Detect which cell encompasses the target text, then output its [X, Y] center coordinate. 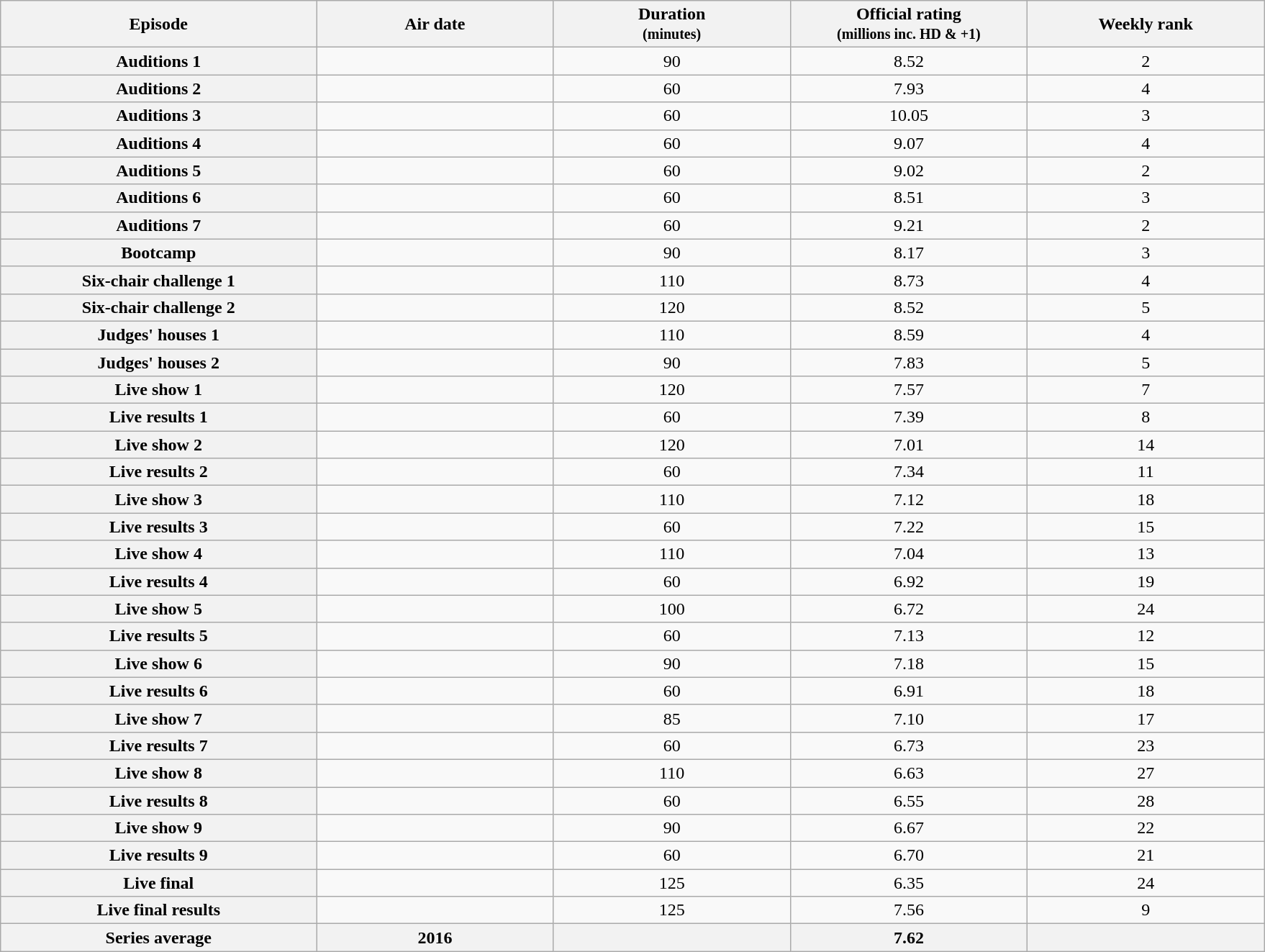
Episode [158, 24]
Live show 2 [158, 445]
Live show 1 [158, 390]
23 [1146, 745]
Live final results [158, 910]
Live results 4 [158, 581]
9.21 [908, 225]
Live results 3 [158, 527]
Air date [435, 24]
Live show 8 [158, 773]
6.55 [908, 801]
Live results 5 [158, 636]
8.73 [908, 280]
7.22 [908, 527]
Six-chair challenge 2 [158, 307]
7.01 [908, 445]
21 [1146, 856]
Live results 6 [158, 691]
Series average [158, 938]
9 [1146, 910]
7.93 [908, 89]
Auditions 4 [158, 143]
6.63 [908, 773]
7.34 [908, 472]
6.67 [908, 828]
Weekly rank [1146, 24]
Live results 2 [158, 472]
7.39 [908, 417]
12 [1146, 636]
6.91 [908, 691]
Auditions 5 [158, 171]
2016 [435, 938]
Judges' houses 2 [158, 362]
7.62 [908, 938]
Live final [158, 883]
7.10 [908, 718]
14 [1146, 445]
6.35 [908, 883]
8 [1146, 417]
Live show 7 [158, 718]
100 [672, 609]
22 [1146, 828]
8.51 [908, 198]
Auditions 2 [158, 89]
Auditions 1 [158, 61]
27 [1146, 773]
6.70 [908, 856]
Live results 7 [158, 745]
85 [672, 718]
6.73 [908, 745]
Live show 4 [158, 554]
Bootcamp [158, 253]
7.18 [908, 663]
6.92 [908, 581]
28 [1146, 801]
Live show 6 [158, 663]
7 [1146, 390]
Auditions 6 [158, 198]
11 [1146, 472]
Duration(minutes) [672, 24]
7.56 [908, 910]
Six-chair challenge 1 [158, 280]
19 [1146, 581]
Live results 8 [158, 801]
8.17 [908, 253]
Auditions 3 [158, 116]
7.12 [908, 499]
8.59 [908, 335]
9.02 [908, 171]
Live show 9 [158, 828]
10.05 [908, 116]
Official rating(millions inc. HD & +1) [908, 24]
17 [1146, 718]
9.07 [908, 143]
Judges' houses 1 [158, 335]
Live results 9 [158, 856]
Live show 3 [158, 499]
7.13 [908, 636]
Live results 1 [158, 417]
7.04 [908, 554]
13 [1146, 554]
Auditions 7 [158, 225]
Live show 5 [158, 609]
6.72 [908, 609]
7.57 [908, 390]
7.83 [908, 362]
